Scan for the cell matching the given text and deliver its [x, y] coordinate at center. 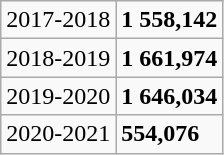
2017-2018 [58, 20]
2018-2019 [58, 58]
1 558,142 [170, 20]
1 646,034 [170, 96]
554,076 [170, 134]
2019-2020 [58, 96]
2020-2021 [58, 134]
1 661,974 [170, 58]
